Search for the cell housing the specified text and yield its (X, Y) center coordinate. 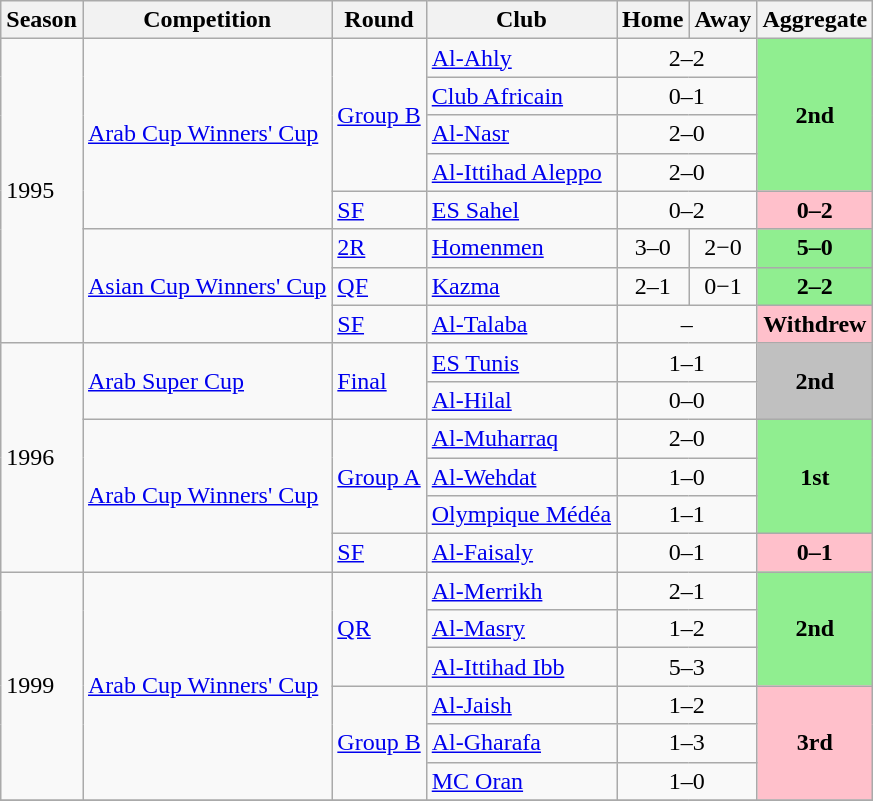
Al-Wehdat (521, 477)
Al-Ahly (521, 58)
Season (42, 20)
0–0 (687, 400)
QR (379, 629)
Round (379, 20)
1999 (42, 686)
1996 (42, 457)
QF (379, 286)
3–0 (653, 248)
0−1 (723, 286)
Club (521, 20)
MC Oran (521, 781)
Al-Talaba (521, 324)
5–0 (815, 248)
Withdrew (815, 324)
Homenmen (521, 248)
Olympique Médéa (521, 515)
Final (379, 381)
Asian Cup Winners' Cup (206, 286)
Al-Nasr (521, 134)
Home (653, 20)
Club Africain (521, 96)
Al-Hilal (521, 400)
– (687, 324)
Aggregate (815, 20)
5–3 (687, 667)
Al-Masry (521, 629)
Al-Muharraq (521, 438)
Group A (379, 476)
Arab Super Cup (206, 381)
1st (815, 476)
Competition (206, 20)
Al-Ittihad Aleppo (521, 172)
ES Tunis (521, 362)
2R (379, 248)
1995 (42, 191)
Al-Merrikh (521, 591)
1–3 (687, 743)
Kazma (521, 286)
Al-Gharafa (521, 743)
Al-Ittihad Ibb (521, 667)
3rd (815, 743)
ES Sahel (521, 210)
Al-Jaish (521, 705)
2−0 (723, 248)
Away (723, 20)
Al-Faisaly (521, 553)
